Output the (X, Y) coordinate of the center of the cell containing the given text.  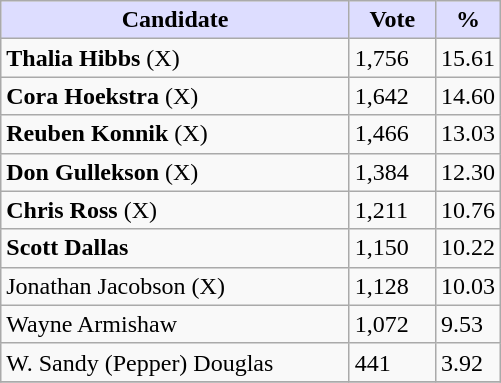
14.60 (468, 96)
3.92 (468, 362)
Wayne Armishaw (176, 324)
10.03 (468, 286)
Jonathan Jacobson (X) (176, 286)
Cora Hoekstra (X) (176, 96)
1,150 (392, 248)
1,384 (392, 172)
1,642 (392, 96)
10.22 (468, 248)
W. Sandy (Pepper) Douglas (176, 362)
Candidate (176, 20)
Chris Ross (X) (176, 210)
Scott Dallas (176, 248)
Reuben Konnik (X) (176, 134)
1,072 (392, 324)
1,466 (392, 134)
13.03 (468, 134)
% (468, 20)
1,211 (392, 210)
1,756 (392, 58)
10.76 (468, 210)
441 (392, 362)
1,128 (392, 286)
9.53 (468, 324)
Thalia Hibbs (X) (176, 58)
15.61 (468, 58)
12.30 (468, 172)
Don Gullekson (X) (176, 172)
Vote (392, 20)
